Capture the cell that displays the provided text and extract its (x, y) central coordinate. 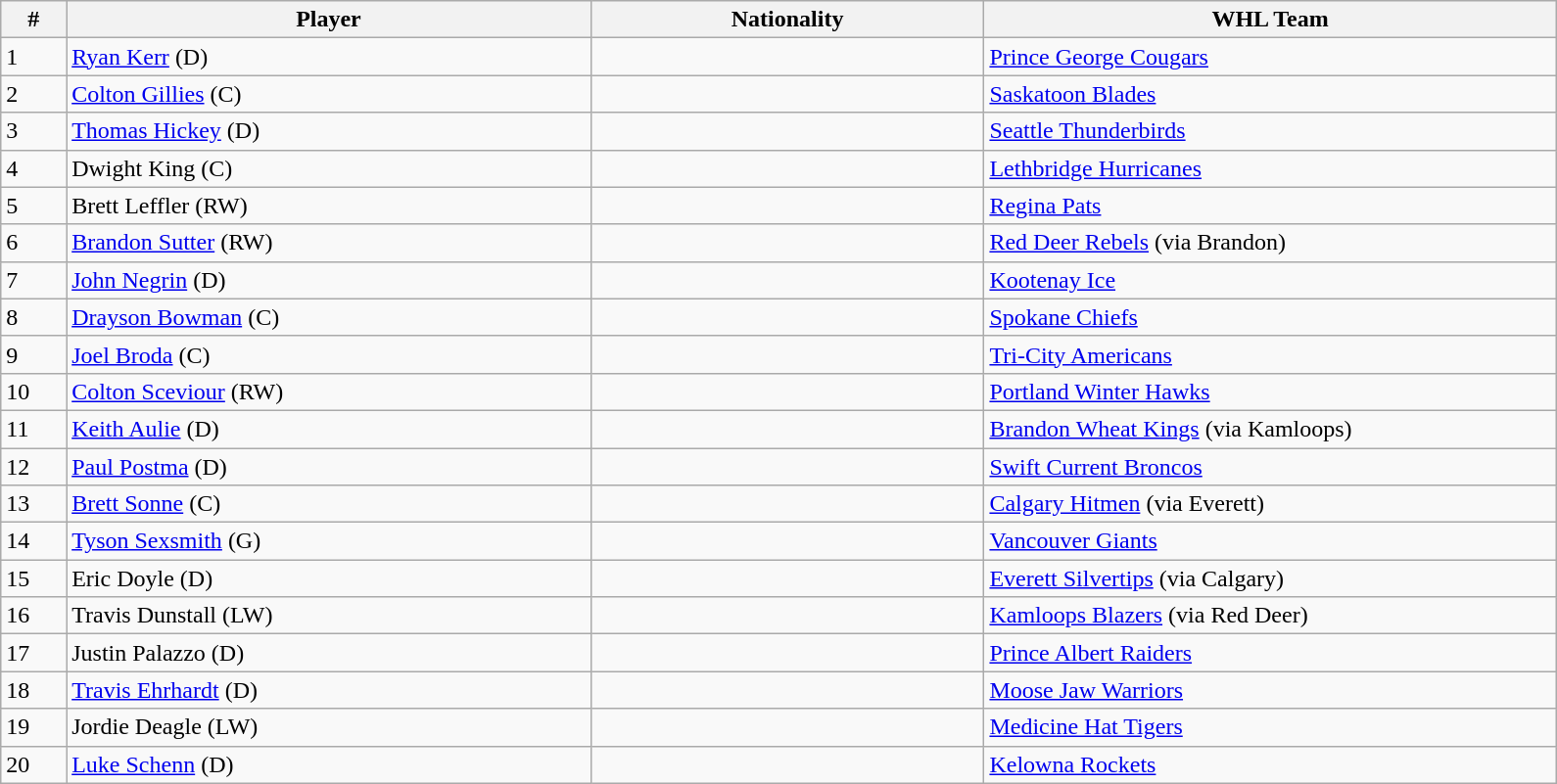
Dwight King (C) (329, 168)
12 (33, 467)
4 (33, 168)
11 (33, 429)
Colton Sceviour (RW) (329, 392)
8 (33, 317)
Brandon Sutter (RW) (329, 243)
Vancouver Giants (1270, 541)
Paul Postma (D) (329, 467)
WHL Team (1270, 20)
7 (33, 280)
Colton Gillies (C) (329, 94)
Brandon Wheat Kings (via Kamloops) (1270, 429)
Luke Schenn (D) (329, 764)
10 (33, 392)
Player (329, 20)
Eric Doyle (D) (329, 578)
Kootenay Ice (1270, 280)
16 (33, 616)
Travis Ehrhardt (D) (329, 690)
14 (33, 541)
15 (33, 578)
Kelowna Rockets (1270, 764)
Spokane Chiefs (1270, 317)
Medicine Hat Tigers (1270, 727)
Prince Albert Raiders (1270, 653)
9 (33, 354)
Regina Pats (1270, 206)
Calgary Hitmen (via Everett) (1270, 504)
Travis Dunstall (LW) (329, 616)
Seattle Thunderbirds (1270, 131)
Drayson Bowman (C) (329, 317)
3 (33, 131)
20 (33, 764)
John Negrin (D) (329, 280)
Swift Current Broncos (1270, 467)
Tyson Sexsmith (G) (329, 541)
18 (33, 690)
# (33, 20)
17 (33, 653)
1 (33, 57)
Red Deer Rebels (via Brandon) (1270, 243)
Justin Palazzo (D) (329, 653)
Kamloops Blazers (via Red Deer) (1270, 616)
Lethbridge Hurricanes (1270, 168)
Ryan Kerr (D) (329, 57)
Moose Jaw Warriors (1270, 690)
Joel Broda (C) (329, 354)
Brett Sonne (C) (329, 504)
Nationality (787, 20)
19 (33, 727)
13 (33, 504)
Tri-City Americans (1270, 354)
Keith Aulie (D) (329, 429)
6 (33, 243)
Thomas Hickey (D) (329, 131)
Jordie Deagle (LW) (329, 727)
Saskatoon Blades (1270, 94)
2 (33, 94)
5 (33, 206)
Portland Winter Hawks (1270, 392)
Brett Leffler (RW) (329, 206)
Prince George Cougars (1270, 57)
Everett Silvertips (via Calgary) (1270, 578)
